Find where the given text appears and provide that cell's center as (X, Y) coordinate. 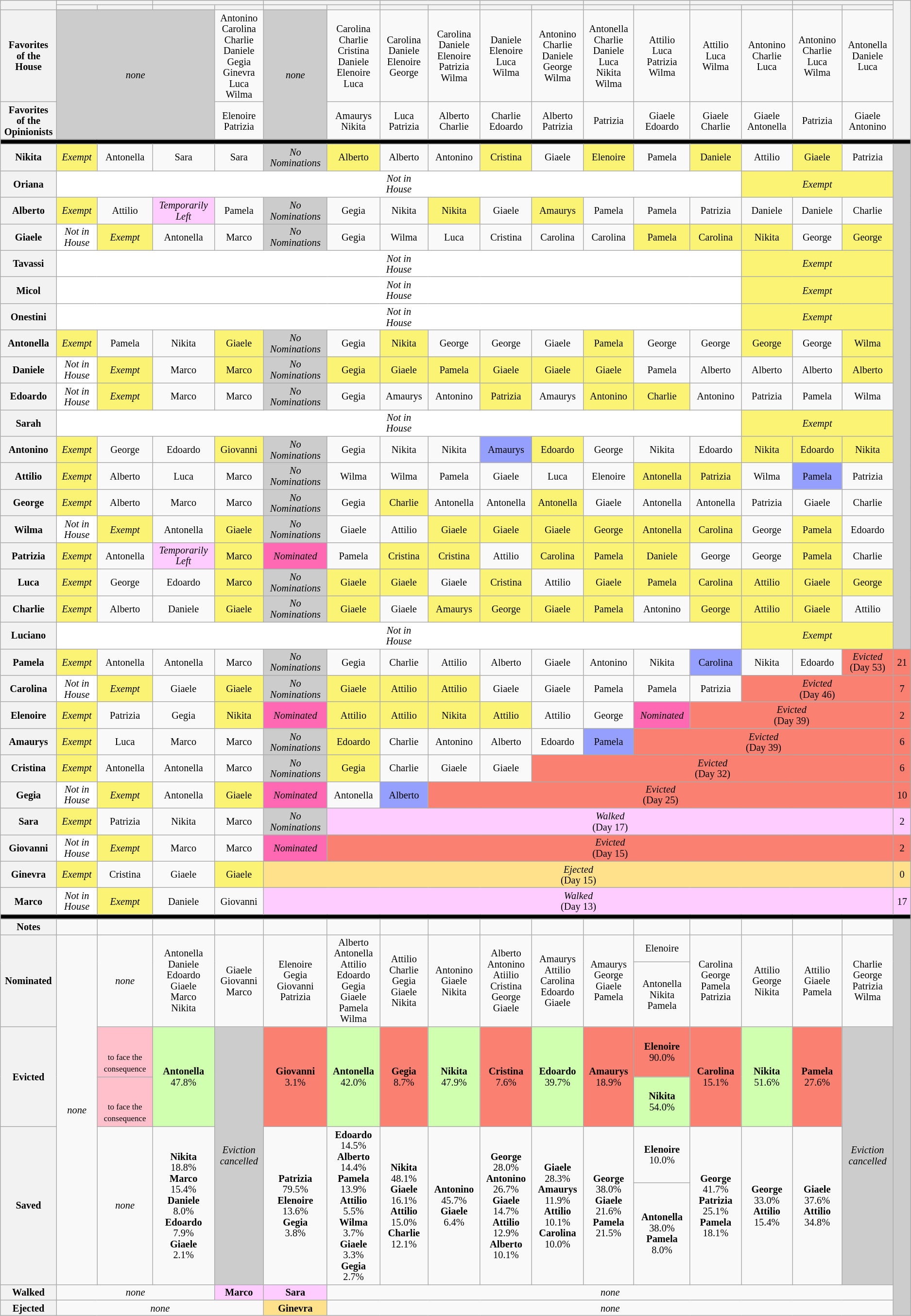
Antonino45.7%Giaele6.4% (454, 1205)
0 (902, 875)
10 (902, 795)
Antonella42.0% (354, 1077)
Walked(Day 17) (610, 821)
Ejected(Day 15) (579, 875)
GiaeleGiovanniMarco (239, 981)
GiaeleCharlie (715, 121)
AntoninoGiaeleNikita (454, 981)
George33.0%Attilio15.4% (767, 1205)
AttilioCharlieGegiaGiaeleNikita (404, 981)
AlbertoAntonellaAttilioEdoardoGegiaGiaelePamelaWilma (354, 981)
GiaeleAntonella (767, 121)
Nikita54.0% (662, 1101)
Evicted(Day 25) (661, 795)
AttilioLucaWilma (715, 56)
George28.0%Antonino26.7%Giaele14.7%Attilio12.9%Alberto10.1% (506, 1205)
Gegia8.7% (404, 1077)
CarolinaDanieleElenoireGeorge (404, 56)
AttilioLucaPatriziaWilma (662, 56)
ElenoireGegiaGiovanniPatrizia (295, 981)
AttilioGeorgeNikita (767, 981)
Elenoire10.0% (662, 1155)
Nikita18.8%Marco15.4%Daniele8.0%Edoardo7.9%Giaele2.1% (184, 1205)
CarolinaCharlieCristinaDanieleElenoireLuca (354, 56)
AttilioGiaelePamela (817, 981)
AntonellaNikitaPamela (662, 994)
AlbertoCharlie (454, 121)
Evicted(Day 53) (868, 662)
Evicted(Day 32) (713, 768)
Onestini (29, 317)
CharlieEdoardo (506, 121)
Evicted(Day 15) (610, 848)
AntoninoCharlieLucaWilma (817, 56)
Cristina7.6% (506, 1077)
AmaurysGeorgeGiaelePamela (608, 981)
CarolinaGeorgePamelaPatrizia (715, 981)
Nikita51.6% (767, 1077)
Edoardo14.5%Alberto14.4%Pamela13.9%Attilio5.5%Wilma3.7%Giaele3.3%Gegia2.7% (354, 1205)
George38.0%Giaele21.6%Pamela21.5% (608, 1205)
Carolina15.1% (715, 1077)
GiaeleAntonino (868, 121)
Giovanni3.1% (295, 1077)
Nikita47.9% (454, 1077)
AntoninoCharlieLuca (767, 56)
Tavassi (29, 263)
Oriana (29, 184)
Evicted(Day 46) (817, 688)
CharlieGeorgePatriziaWilma (868, 981)
CarolinaDanieleElenoirePatriziaWilma (454, 56)
Notes (29, 927)
Pamela27.6% (817, 1077)
Patrizia79.5%Elenoire13.6%Gegia3.8% (295, 1205)
AlbertoAntoninoAtiilioCristinaGeorgeGiaele (506, 981)
Saved (29, 1205)
AntonellaDanieleEdoardoGiaeleMarcoNikita (184, 981)
Walked(Day 13) (579, 901)
ElenoirePatrizia (239, 121)
Favoritesof theHouse (29, 56)
Elenoire90.0% (662, 1052)
Sarah (29, 423)
AmaurysAttilioCarolinaEdoardoGiaele (558, 981)
AntoninoCarolinaCharlieDanieleGegiaGinevraLucaWilma (239, 56)
AntonellaDanieleLuca (868, 56)
George41.7%Patrizia25.1%Pamela18.1% (715, 1205)
Amaurys18.9% (608, 1077)
17 (902, 901)
Nikita48.1%Giaele16.1%Attilio15.0%Charlie12.1% (404, 1205)
Walked (29, 1292)
AntoninoCharlieDanieleGeorgeWilma (558, 56)
Micol (29, 290)
7 (902, 688)
Edoardo39.7% (558, 1077)
Evicted (29, 1077)
DanieleElenoireLucaWilma (506, 56)
LucaPatrizia (404, 121)
AlbertoPatrizia (558, 121)
Favoritesof theOpinionists (29, 121)
21 (902, 662)
Giaele28.3%Amaurys11.9%Attilio10.1%Carolina10.0% (558, 1205)
AntonellaCharlieDanieleLucaNikitaWilma (608, 56)
Antonella47.8% (184, 1077)
Ejected (29, 1308)
Antonella38.0%Pamela8.0% (662, 1233)
Luciano (29, 636)
Giaele37.6%Attilio34.8% (817, 1205)
AmaurysNikita (354, 121)
GiaeleEdoardo (662, 121)
